Locate the cell with the specified text and output its [X, Y] center coordinate. 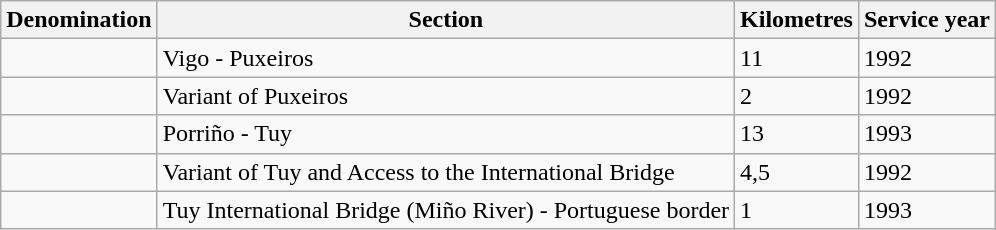
Tuy International Bridge (Miño River) - Portuguese border [446, 210]
2 [797, 96]
Porriño - Tuy [446, 134]
13 [797, 134]
Vigo - Puxeiros [446, 58]
Variant of Tuy and Access to the International Bridge [446, 172]
Variant of Puxeiros [446, 96]
Denomination [79, 20]
Section [446, 20]
Kilometres [797, 20]
Service year [926, 20]
11 [797, 58]
1 [797, 210]
4,5 [797, 172]
